Provide the (x, y) coordinate of the cell's center where the given text is located.  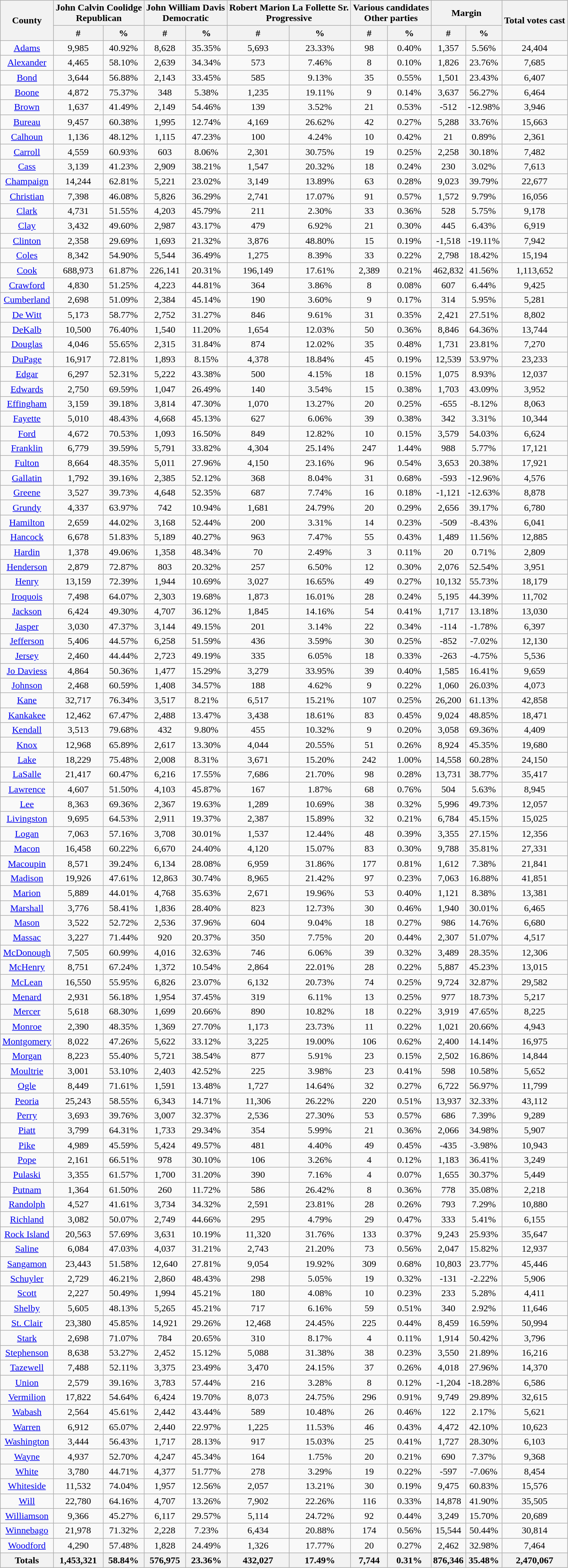
37.96% (206, 923)
Clark (27, 211)
48.12% (124, 137)
784 (165, 1338)
Montgomery (27, 1041)
2,301 (258, 152)
890 (258, 1012)
51.09% (124, 300)
14,370 (535, 1367)
8,571 (78, 863)
52.54% (484, 567)
12,863 (165, 878)
8,878 (535, 493)
874 (258, 344)
11,702 (535, 596)
8.15% (206, 359)
Will (27, 1501)
164 (258, 1457)
2,387 (258, 819)
823 (258, 908)
45,446 (535, 1264)
432 (165, 730)
-131 (448, 1279)
Menard (27, 997)
8,363 (78, 804)
6,586 (535, 1383)
309 (369, 1264)
5,288 (448, 122)
3,671 (258, 760)
3,007 (165, 1115)
314 (448, 300)
2,440 (165, 1427)
978 (165, 1160)
6,103 (535, 1442)
5.95% (484, 300)
9,024 (448, 715)
4,037 (165, 1249)
1,235 (258, 92)
211 (258, 211)
18.84% (320, 359)
604 (258, 923)
51.59% (206, 641)
627 (258, 418)
47.30% (206, 404)
52.31% (124, 374)
Scott (27, 1293)
37.45% (206, 997)
58.10% (124, 63)
13,015 (535, 967)
39.24% (124, 863)
Logan (27, 834)
38.54% (206, 1056)
3,517 (165, 700)
-1.78% (484, 626)
0.20% (409, 730)
4,465 (78, 63)
30.74% (206, 878)
7.38% (484, 863)
64.53% (124, 819)
16,917 (78, 359)
3,637 (448, 92)
4.15% (320, 374)
6,779 (78, 448)
5,449 (535, 1175)
3,919 (448, 1012)
6,517 (258, 700)
1,021 (448, 1027)
16,216 (535, 1353)
54 (369, 611)
69.59% (124, 389)
24,404 (535, 48)
30,814 (535, 1531)
DeKalb (27, 330)
0.39% (409, 834)
49.57% (206, 1145)
44.81% (206, 285)
296 (369, 1397)
60.22% (124, 848)
10.32% (320, 730)
32.63% (206, 952)
92 (369, 1516)
8,022 (78, 1041)
54.90% (124, 256)
41.61% (124, 1205)
5.56% (484, 48)
19.68% (206, 596)
481 (258, 1145)
177 (369, 863)
11 (369, 1027)
15.89% (320, 819)
17,921 (535, 463)
22,780 (78, 1501)
2,442 (165, 1412)
3.28% (320, 1383)
350 (258, 938)
29.34% (206, 1130)
2,656 (448, 508)
6.16% (320, 1308)
2,076 (448, 567)
100 (258, 137)
4,672 (78, 434)
Jefferson (27, 641)
41,851 (535, 878)
5,221 (165, 181)
7.37% (484, 1457)
64.07% (124, 596)
20.65% (206, 1338)
36.49% (206, 256)
1,637 (78, 107)
55.73% (484, 582)
4.62% (320, 686)
23.33% (320, 48)
41.56% (484, 270)
44.39% (484, 596)
Pulaski (27, 1175)
-435 (448, 1145)
Boone (27, 92)
72.81% (124, 359)
58.77% (124, 315)
3,951 (535, 567)
Cook (27, 270)
31.20% (206, 1175)
44.02% (124, 522)
39.73% (124, 493)
603 (165, 152)
8,223 (78, 1056)
38.77% (484, 774)
Christian (27, 196)
52.11% (124, 1367)
6,912 (78, 1427)
4,377 (165, 1471)
9.13% (320, 78)
20,563 (78, 1234)
8,751 (78, 967)
56.27% (484, 92)
5,424 (165, 1145)
2,047 (448, 1249)
139 (258, 107)
-852 (448, 641)
19.37% (206, 819)
45.87% (206, 789)
5,618 (78, 1012)
10.48% (320, 1412)
8,073 (258, 1397)
4,120 (258, 848)
3.59% (320, 641)
6,216 (165, 774)
436 (258, 641)
2,468 (78, 686)
7.23% (206, 1531)
-597 (448, 1471)
5,791 (165, 448)
6,722 (448, 1086)
7.75% (320, 938)
2,218 (535, 1190)
6,343 (165, 1101)
1,731 (448, 344)
8,664 (78, 463)
19,680 (535, 745)
3,550 (448, 1353)
4,337 (78, 508)
1,703 (448, 389)
8,342 (78, 256)
County (27, 20)
190 (258, 300)
35,505 (535, 1501)
12,037 (535, 374)
5,265 (165, 1308)
9,425 (535, 285)
3,527 (78, 493)
6,624 (535, 434)
Randolph (27, 1205)
6,134 (165, 863)
32.87% (484, 982)
49.15% (206, 626)
26,200 (448, 700)
75.48% (124, 760)
49.06% (124, 552)
3.26% (320, 1160)
32,615 (535, 1397)
2,987 (165, 226)
9,475 (448, 1486)
1,700 (165, 1175)
3,139 (78, 166)
De Witt (27, 315)
Williamson (27, 1516)
21.42% (320, 878)
8,454 (535, 1471)
Johnson (27, 686)
24.40% (206, 848)
3.98% (320, 1071)
62.81% (124, 181)
Monroe (27, 1027)
35.63% (206, 893)
3,438 (258, 715)
2,671 (258, 893)
15.03% (320, 1442)
1,113,652 (535, 270)
-114 (448, 626)
107 (369, 700)
5,406 (78, 641)
10,500 (78, 330)
15,025 (535, 819)
13.47% (206, 715)
9,368 (535, 1457)
12.74% (206, 122)
49.60% (124, 226)
16.41% (484, 670)
4,169 (258, 122)
Pike (27, 1145)
0.54% (409, 463)
12.56% (206, 1486)
51.77% (206, 1471)
7,685 (535, 63)
9,457 (78, 122)
462,832 (448, 270)
39.18% (124, 404)
0.47% (409, 1219)
2,470,067 (535, 1560)
Clinton (27, 241)
14.64% (320, 1086)
803 (165, 567)
4.40% (320, 1145)
16,056 (535, 196)
47.03% (124, 1249)
13,744 (535, 330)
15,544 (448, 1531)
2,361 (535, 137)
2,743 (258, 1249)
319 (258, 997)
6,780 (535, 508)
Brown (27, 107)
Jersey (27, 656)
0.31% (409, 1560)
27.30% (320, 1115)
3,513 (78, 730)
21,841 (535, 863)
5,826 (165, 196)
68.30% (124, 1012)
11.72% (206, 1190)
977 (448, 997)
41.23% (124, 166)
Bureau (27, 122)
Macon (27, 848)
9,178 (535, 211)
1,940 (448, 908)
47.61% (124, 878)
364 (258, 285)
1,654 (258, 330)
Stark (27, 1338)
8.93% (484, 374)
4,223 (165, 285)
2,639 (165, 63)
5,173 (78, 315)
4,046 (78, 344)
1,826 (448, 63)
56.97% (484, 1086)
3,631 (165, 1234)
23.07% (206, 982)
0.35% (409, 315)
9,749 (448, 1397)
26.62% (320, 122)
2,750 (78, 389)
8,924 (448, 745)
28.30% (484, 1442)
2,931 (78, 997)
6,680 (535, 923)
1,733 (165, 1130)
45.23% (484, 967)
23.02% (206, 181)
48.85% (484, 715)
188 (258, 686)
445 (448, 226)
McHenry (27, 967)
986 (448, 923)
6,258 (165, 641)
91 (369, 196)
1,954 (165, 997)
2,741 (258, 196)
John William DavisDemocratic (186, 13)
1,183 (448, 1160)
2,879 (78, 567)
849 (258, 434)
Margin (467, 13)
Mercer (27, 1012)
1,326 (258, 1545)
1,995 (165, 122)
3,470 (258, 1367)
Total votes cast (535, 20)
65.89% (124, 745)
60.99% (124, 952)
61.13% (484, 700)
6,678 (78, 537)
34.98% (484, 1130)
23,443 (78, 1264)
10.54% (206, 967)
7,464 (535, 1545)
342 (448, 418)
21,417 (78, 774)
5,889 (78, 893)
23.16% (320, 463)
3,144 (165, 626)
2,057 (258, 1486)
45.59% (124, 1145)
140 (258, 389)
26 (369, 1412)
Greene (27, 493)
13.30% (206, 745)
19.70% (206, 1397)
18.61% (320, 715)
51.55% (124, 211)
25 (369, 1442)
586 (258, 1190)
2,384 (165, 300)
48.13% (124, 1308)
9,659 (535, 670)
Moultrie (27, 1071)
354 (258, 1130)
5,907 (535, 1130)
25,243 (78, 1101)
29.26% (206, 1323)
200 (258, 522)
24.15% (320, 1367)
3.54% (320, 389)
1,540 (165, 330)
12.82% (320, 434)
29,582 (535, 982)
2.30% (320, 211)
-509 (448, 522)
Jasper (27, 626)
Cass (27, 166)
39.76% (124, 1115)
2,723 (165, 656)
50.36% (124, 670)
0.07% (409, 1175)
58.84% (124, 1560)
-1,204 (448, 1383)
3,058 (448, 730)
-7.06% (484, 1471)
21,978 (78, 1531)
14.14% (484, 1041)
19.96% (320, 893)
3,952 (535, 389)
48 (369, 834)
23.43% (484, 78)
1,957 (165, 1486)
4,989 (78, 1145)
23,380 (78, 1323)
6,397 (535, 626)
9,985 (78, 48)
64.36% (484, 330)
15.12% (206, 1353)
Effingham (27, 404)
18.73% (484, 997)
12 (369, 567)
1,655 (448, 1175)
49.19% (206, 656)
5.99% (320, 1130)
9,023 (448, 181)
6.44% (484, 285)
0.10% (409, 63)
74.04% (124, 1486)
0.89% (484, 137)
50.42% (484, 1338)
598 (448, 1071)
57.48% (124, 1545)
67.24% (124, 967)
26.22% (320, 1101)
8,802 (535, 315)
2,390 (78, 1027)
686 (448, 1115)
8,846 (448, 330)
13,937 (448, 1101)
6,117 (165, 1516)
0.76% (409, 789)
34.32% (206, 1205)
2,066 (448, 1130)
742 (165, 508)
24.45% (320, 1323)
71.44% (124, 938)
504 (448, 789)
2,579 (78, 1383)
220 (369, 1101)
39.17% (484, 508)
43.17% (206, 226)
-2.22% (484, 1279)
5.63% (484, 789)
20,689 (535, 1516)
45.15% (484, 819)
57.16% (124, 834)
32.98% (484, 1545)
3,082 (78, 1219)
8,225 (535, 1012)
14,921 (165, 1323)
15.70% (484, 1516)
13,030 (535, 611)
0.08% (409, 285)
1,275 (258, 256)
24,150 (535, 760)
12.44% (320, 834)
0.53% (409, 107)
5,996 (448, 804)
3,814 (165, 404)
43.09% (484, 389)
45 (369, 359)
6,959 (258, 863)
13.27% (320, 404)
21.89% (484, 1353)
17.49% (320, 1560)
Franklin (27, 448)
29.69% (124, 241)
23.49% (206, 1367)
32.37% (206, 1115)
2,008 (165, 760)
0.55% (409, 78)
7,505 (78, 952)
963 (258, 537)
11.20% (206, 330)
Kane (27, 700)
28.40% (206, 908)
13.26% (206, 1501)
-593 (448, 478)
Stephenson (27, 1353)
6,084 (78, 1249)
56.88% (124, 78)
64.31% (124, 1130)
58.41% (124, 908)
Richland (27, 1219)
Piatt (27, 1130)
8.17% (320, 1338)
5,622 (165, 1041)
6,784 (448, 819)
27.70% (206, 1027)
7,398 (78, 196)
2,315 (165, 344)
Union (27, 1383)
Champaign (27, 181)
340 (448, 1308)
45.85% (124, 1323)
6,670 (165, 848)
Edwards (27, 389)
573 (258, 63)
0.48% (409, 344)
16 (369, 493)
23.36% (206, 1560)
3 (369, 552)
60.47% (124, 774)
44.01% (124, 893)
McDonough (27, 952)
17.61% (320, 270)
13,159 (78, 582)
196,149 (258, 270)
528 (448, 211)
4,668 (165, 418)
17,121 (535, 448)
20.38% (484, 463)
3,149 (258, 181)
51.25% (124, 285)
Lee (27, 804)
Massac (27, 938)
48.80% (320, 241)
79.68% (124, 730)
4,517 (535, 938)
Grundy (27, 508)
12,356 (535, 834)
7,902 (258, 1501)
16.01% (320, 596)
4,937 (78, 1457)
13.18% (484, 611)
15.07% (320, 848)
60.93% (124, 152)
4,150 (258, 463)
1,121 (448, 893)
13.21% (320, 1486)
13.89% (320, 181)
12,462 (78, 715)
6.11% (320, 997)
51 (369, 745)
31.21% (206, 1249)
61.50% (124, 1190)
5,536 (535, 656)
5,906 (535, 1279)
76.40% (124, 330)
Rock Island (27, 1234)
9.80% (206, 730)
0.34% (409, 626)
33.82% (206, 448)
3,776 (78, 908)
35,417 (535, 774)
3,168 (165, 522)
51.07% (484, 938)
35,647 (535, 1234)
63 (369, 181)
John Calvin CoolidgeRepublican (99, 13)
43,112 (535, 1101)
1.87% (320, 789)
2,591 (258, 1205)
75.37% (124, 92)
10,344 (535, 418)
Totals (27, 1560)
Saline (27, 1249)
44.66% (206, 1219)
16,550 (78, 982)
11,532 (78, 1486)
2,864 (258, 967)
24.75% (320, 1397)
51.50% (124, 789)
201 (258, 626)
66.51% (124, 1160)
Knox (27, 745)
1,225 (258, 1427)
9,788 (448, 848)
42,858 (535, 700)
576,975 (165, 1560)
116 (369, 1501)
0.14% (409, 92)
2,358 (78, 241)
52.72% (124, 923)
2,617 (165, 745)
70 (258, 552)
257 (258, 567)
3,027 (258, 582)
56.18% (124, 997)
60.83% (484, 1486)
11.53% (320, 1427)
2,460 (78, 656)
54.03% (484, 434)
McLean (27, 982)
16,975 (535, 1041)
793 (448, 1205)
65.07% (124, 1427)
1,994 (165, 1293)
10.94% (206, 508)
-1,518 (448, 241)
27,331 (535, 848)
2,303 (165, 596)
1,070 (258, 404)
6,464 (535, 92)
Washington (27, 1442)
133 (369, 1234)
7,686 (258, 774)
6,434 (258, 1531)
30.10% (206, 1160)
5.38% (206, 92)
15,576 (535, 1486)
16.88% (484, 878)
13.48% (206, 1086)
1,585 (448, 670)
877 (258, 1056)
17.07% (320, 196)
242 (369, 760)
24.72% (320, 1516)
Lake (27, 760)
47.65% (484, 1012)
6,155 (535, 1219)
57.69% (124, 1234)
96 (369, 463)
55.95% (124, 982)
920 (165, 938)
Perry (27, 1115)
60.38% (124, 122)
717 (258, 1308)
2,143 (165, 78)
Madison (27, 878)
2,809 (535, 552)
12.03% (320, 330)
9,243 (448, 1234)
6,132 (258, 982)
690 (448, 1457)
5.05% (320, 1279)
10,943 (535, 1145)
61.57% (124, 1175)
42.52% (206, 1071)
1,173 (258, 1027)
6.92% (320, 226)
36.41% (484, 1160)
4,203 (165, 211)
846 (258, 315)
53.10% (124, 1071)
Henry (27, 582)
-19.11% (484, 241)
3,227 (78, 938)
233 (448, 1293)
4.24% (320, 137)
2,564 (78, 1412)
39.79% (484, 181)
607 (448, 285)
15,194 (535, 256)
51.58% (124, 1264)
20.73% (320, 982)
52.70% (124, 1457)
Vermilion (27, 1397)
26.03% (484, 686)
1,612 (448, 863)
1,547 (258, 166)
-1,121 (448, 493)
Schuyler (27, 1279)
44.71% (124, 1471)
7.74% (320, 493)
45.79% (206, 211)
42 (369, 122)
-263 (448, 656)
45.13% (206, 418)
3,876 (258, 241)
8,063 (535, 404)
22 (369, 626)
295 (258, 1219)
Clay (27, 226)
Wayne (27, 1457)
Sangamon (27, 1264)
1,358 (165, 552)
41.90% (484, 1501)
5,114 (258, 1516)
4,472 (448, 1427)
28.13% (206, 1442)
19.63% (206, 804)
Kendall (27, 730)
55.40% (124, 1056)
1,289 (258, 804)
4,411 (535, 1293)
3,579 (448, 434)
1,591 (165, 1086)
1,681 (258, 508)
-8.12% (484, 404)
4,768 (165, 893)
12,539 (448, 359)
Coles (27, 256)
2.92% (484, 1308)
1,115 (165, 137)
8,638 (78, 1353)
Marion (27, 893)
8,459 (448, 1323)
3,644 (78, 78)
33.45% (206, 78)
3,444 (78, 1442)
-8.43% (484, 522)
49.73% (484, 804)
19.00% (320, 1041)
35.08% (484, 1190)
74 (369, 982)
Alexander (27, 63)
Warren (27, 1427)
16.86% (484, 1056)
11,646 (535, 1308)
9,724 (448, 982)
27.15% (484, 834)
3,796 (535, 1338)
12,885 (535, 537)
25.93% (484, 1234)
1,075 (448, 374)
14.16% (320, 611)
13 (369, 997)
7.29% (484, 1205)
7,488 (78, 1367)
28.08% (206, 863)
1,477 (165, 670)
45.34% (206, 1457)
33.76% (484, 122)
White (27, 1471)
3,780 (78, 1471)
11,799 (535, 1086)
1,093 (165, 434)
13,381 (535, 893)
2,161 (78, 1160)
4,648 (165, 493)
12,057 (535, 804)
3.14% (320, 626)
2,149 (165, 107)
53.97% (484, 359)
Lawrence (27, 789)
Shelby (27, 1308)
1,364 (78, 1190)
54.46% (206, 107)
4,559 (78, 152)
1,489 (448, 537)
97 (369, 878)
589 (258, 1412)
29 (369, 1219)
8.06% (206, 152)
7.47% (320, 537)
30.75% (320, 152)
-12.96% (484, 478)
76.34% (124, 700)
167 (258, 789)
2,729 (78, 1279)
Mason (27, 923)
14 (369, 522)
15.20% (320, 760)
20.55% (320, 745)
5,010 (78, 418)
34.34% (206, 63)
3,522 (78, 923)
1,944 (165, 582)
29.89% (484, 1397)
22.01% (320, 967)
226,141 (165, 270)
47.26% (124, 1041)
0.37% (409, 1234)
52.12% (206, 478)
-12.63% (484, 493)
Iroquois (27, 596)
1.44% (409, 448)
3,489 (448, 952)
Crawford (27, 285)
12,468 (258, 1323)
180 (258, 1293)
2,227 (78, 1293)
4,872 (78, 92)
-18.28% (484, 1383)
Douglas (27, 344)
3.02% (484, 166)
0.42% (409, 137)
63.97% (124, 508)
10,880 (535, 1205)
46 (369, 1427)
585 (258, 78)
6,465 (535, 908)
500 (258, 374)
40.92% (124, 48)
52.35% (206, 493)
9,366 (78, 1516)
5,195 (448, 596)
14,844 (535, 1056)
67.47% (124, 715)
8,449 (78, 1086)
55.65% (124, 344)
2,367 (165, 804)
2,911 (165, 819)
0.29% (409, 508)
1.75% (320, 1457)
Tazewell (27, 1367)
Various candidatesOther parties (391, 13)
21.20% (320, 1249)
3.29% (320, 1471)
31.84% (206, 344)
687 (258, 493)
36.12% (206, 611)
31.27% (206, 315)
7.46% (320, 63)
5,544 (165, 256)
35.81% (484, 848)
4,830 (78, 285)
57.44% (206, 1383)
1,693 (165, 241)
4,378 (258, 359)
8.21% (206, 700)
4,073 (535, 686)
43.38% (206, 374)
15.21% (320, 700)
0.91% (409, 1397)
6,297 (78, 374)
1,914 (448, 1338)
56.43% (124, 1442)
18,229 (78, 760)
14.71% (206, 1101)
1,792 (78, 478)
Peoria (27, 1101)
4,016 (165, 952)
2,798 (448, 256)
5,721 (165, 1056)
5.91% (320, 1056)
4,409 (535, 730)
60.59% (124, 686)
Livingston (27, 819)
2,403 (165, 1071)
50.44% (484, 1531)
51.83% (124, 537)
Edgar (27, 374)
59 (369, 1308)
36.29% (206, 196)
6,826 (165, 982)
12.02% (320, 344)
Robert Marion La Follette Sr.Progressive (288, 13)
38.21% (206, 166)
-12.98% (484, 107)
9,054 (258, 1264)
5,621 (535, 1412)
6.05% (320, 656)
2,488 (165, 715)
-7.02% (484, 641)
64.16% (124, 1501)
2.49% (320, 552)
6,919 (535, 226)
13,731 (448, 774)
2,752 (165, 315)
35.35% (206, 48)
17.55% (206, 774)
45.35% (484, 745)
3,708 (165, 834)
11.56% (484, 537)
73 (369, 1249)
2.17% (484, 1412)
2,389 (369, 270)
24.79% (320, 508)
20.37% (206, 938)
18,179 (535, 582)
21.70% (320, 774)
12,306 (535, 952)
Marshall (27, 908)
Henderson (27, 567)
9.61% (320, 315)
Morgan (27, 1056)
1,408 (165, 686)
4,247 (165, 1457)
10,623 (535, 1427)
17.77% (320, 1545)
1,372 (165, 967)
688,973 (78, 270)
Gallatin (27, 478)
Wabash (27, 1412)
4,943 (535, 1027)
70.53% (124, 434)
19.92% (320, 1264)
31.38% (320, 1353)
12.73% (320, 908)
3,734 (165, 1205)
1,060 (448, 686)
10.82% (320, 1012)
0.71% (484, 552)
-655 (448, 404)
4,527 (78, 1205)
50.49% (124, 1293)
40.27% (206, 537)
1,836 (165, 908)
22.26% (320, 1501)
2,307 (448, 938)
52.44% (206, 522)
216 (258, 1383)
41.49% (124, 107)
Pope (27, 1160)
53.27% (124, 1353)
8,965 (258, 878)
5,605 (78, 1308)
7,270 (535, 344)
4,731 (78, 211)
Hancock (27, 537)
50.07% (124, 1219)
Woodford (27, 1545)
50 (369, 330)
5,217 (535, 997)
47.23% (206, 137)
2,228 (165, 1531)
23.76% (484, 63)
45.27% (124, 1516)
333 (448, 1219)
0.81% (409, 863)
4,607 (78, 789)
LaSalle (27, 774)
-4.75% (484, 656)
4,576 (535, 478)
1,453,321 (78, 1560)
15.82% (484, 1249)
30.18% (484, 152)
18,471 (535, 715)
22,677 (535, 181)
Fayette (27, 418)
14,878 (448, 1501)
12,968 (78, 745)
1,047 (165, 389)
1,378 (78, 552)
55 (369, 537)
49.30% (124, 611)
12,640 (165, 1264)
4.08% (320, 1293)
5,088 (258, 1353)
7,498 (78, 596)
5.28% (484, 1293)
876,346 (448, 1560)
60.28% (484, 760)
917 (258, 1442)
26.49% (206, 389)
7.16% (320, 1175)
Whiteside (27, 1486)
46.08% (124, 196)
25.14% (320, 448)
3,030 (78, 626)
3,799 (78, 1130)
6,407 (535, 78)
122 (448, 1412)
39.59% (124, 448)
3,375 (165, 1367)
14,558 (448, 760)
26.42% (320, 1190)
34.57% (206, 686)
11,306 (258, 1101)
7,613 (535, 166)
-3.98% (484, 1145)
432,027 (258, 1560)
455 (258, 730)
31.76% (320, 1234)
Hamilton (27, 522)
6.43% (484, 226)
3.86% (320, 285)
16,458 (78, 848)
8,945 (535, 789)
746 (258, 952)
5,693 (258, 48)
Ogle (27, 1086)
0.62% (409, 1041)
DuPage (27, 359)
10.19% (206, 1234)
5.41% (484, 1219)
42.10% (484, 1427)
2,421 (448, 315)
58.55% (124, 1101)
28.35% (484, 952)
0.18% (409, 493)
31.86% (320, 863)
71.07% (124, 1338)
16.65% (320, 582)
23.73% (320, 1027)
230 (448, 166)
9.04% (320, 923)
Ford (27, 434)
3,946 (535, 107)
72.87% (124, 567)
14.76% (484, 923)
1,845 (258, 611)
8,628 (165, 48)
16.50% (206, 434)
5,281 (535, 300)
7,482 (535, 152)
4,018 (448, 1367)
310 (258, 1338)
1.00% (409, 760)
3,001 (78, 1071)
48.34% (206, 552)
5,887 (448, 967)
2,860 (165, 1279)
18.42% (484, 256)
5.75% (484, 211)
3,159 (78, 404)
12,130 (535, 641)
27.51% (484, 315)
4.79% (320, 1219)
1,369 (165, 1027)
5,652 (535, 1071)
Jackson (27, 611)
3.52% (320, 107)
27.81% (206, 1264)
71.32% (124, 1531)
44.57% (124, 641)
11,320 (258, 1234)
10.58% (484, 1071)
29.57% (206, 1516)
32,717 (78, 700)
2,502 (448, 1056)
32.33% (484, 1101)
17,822 (78, 1397)
988 (448, 448)
68 (369, 789)
54.64% (124, 1397)
1,572 (448, 196)
4,864 (78, 670)
5,011 (165, 463)
4,103 (165, 789)
1,828 (165, 1545)
3,432 (78, 226)
174 (369, 1531)
5,222 (165, 374)
45.61% (124, 1412)
260 (165, 1190)
8.04% (320, 478)
1,893 (165, 359)
348 (165, 92)
47.37% (124, 626)
6.50% (320, 567)
Winnebago (27, 1531)
15.29% (206, 670)
2,659 (78, 522)
2,749 (165, 1219)
0.17% (409, 300)
2,462 (448, 1545)
30.37% (484, 1175)
368 (258, 478)
1,699 (165, 1012)
1,357 (448, 48)
10,803 (448, 1264)
2,385 (165, 478)
12,937 (535, 1249)
9,289 (535, 1115)
390 (258, 1175)
7,942 (535, 241)
2,452 (165, 1353)
19.11% (320, 92)
St. Clair (27, 1323)
335 (258, 656)
23,233 (535, 359)
46.21% (124, 1279)
2,258 (448, 152)
Putnam (27, 1190)
Jo Daviess (27, 670)
1,501 (448, 78)
8.39% (320, 256)
33.12% (206, 1041)
4,044 (258, 745)
37 (369, 1367)
16.59% (484, 1323)
2,400 (448, 1041)
8.31% (206, 760)
Fulton (27, 463)
22.97% (206, 1427)
3,279 (258, 670)
5,189 (165, 537)
15,663 (535, 122)
9.79% (484, 196)
20.31% (206, 270)
24.49% (206, 1545)
5.77% (484, 448)
778 (448, 1190)
479 (258, 226)
Macoupin (27, 863)
3,693 (78, 1115)
298 (258, 1279)
3.60% (320, 300)
2,909 (165, 166)
Calhoun (27, 137)
21.32% (206, 241)
Bond (27, 78)
4,304 (258, 448)
4,290 (78, 1545)
7,744 (369, 1560)
Carroll (27, 152)
Adams (27, 48)
23.77% (484, 1264)
9,695 (78, 819)
71.61% (124, 1086)
20.88% (320, 1531)
7.39% (484, 1115)
6,041 (535, 522)
8.38% (484, 893)
19,926 (78, 878)
Cumberland (27, 300)
33.95% (320, 670)
72.39% (124, 582)
247 (369, 448)
3,653 (448, 463)
-512 (448, 107)
1,873 (258, 596)
61.87% (124, 270)
Kankakee (27, 715)
35.48% (484, 1560)
50,994 (535, 1323)
1,537 (258, 834)
Hardin (27, 552)
14,244 (78, 181)
3,783 (165, 1383)
10,132 (448, 582)
43.44% (206, 1412)
1,136 (78, 137)
44.44% (124, 656)
278 (258, 1471)
45.14% (206, 300)
3,225 (258, 1041)
